For the text-containing cell, return its midpoint in (x, y) coordinate format. 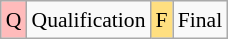
F (162, 20)
Qualification (89, 20)
Q (14, 20)
Final (200, 20)
